Find where the given text appears and provide that cell's center as (x, y) coordinate. 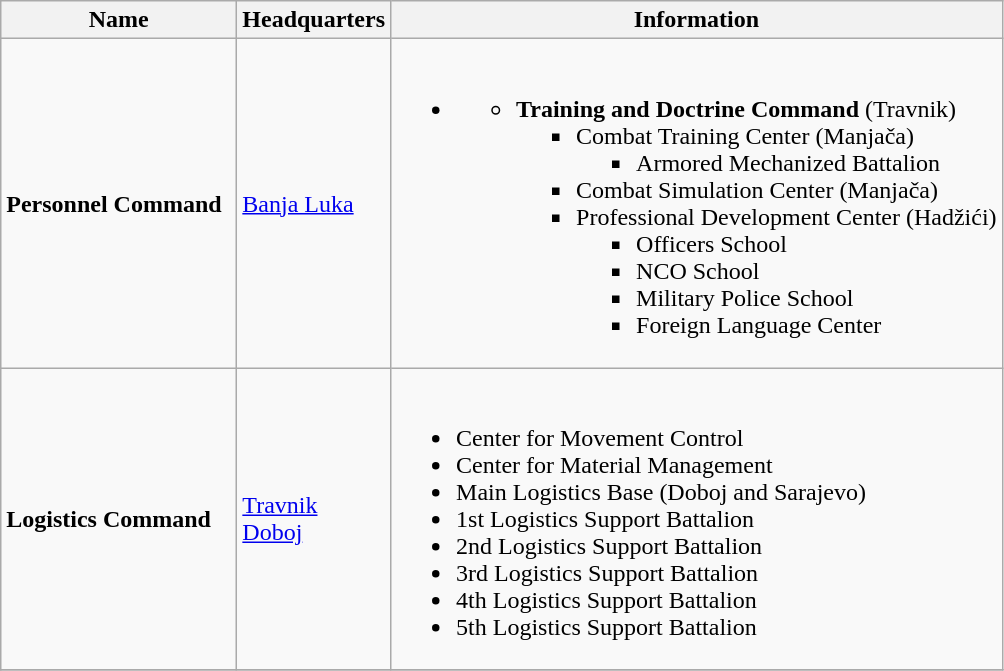
Banja Luka (314, 204)
Name (119, 20)
Personnel Command (119, 204)
Information (697, 20)
Logistics Command (119, 519)
Travnik Doboj (314, 519)
Headquarters (314, 20)
